Pinpoint the cell where the given text exists, returning its (x, y) midpoint coordinate. 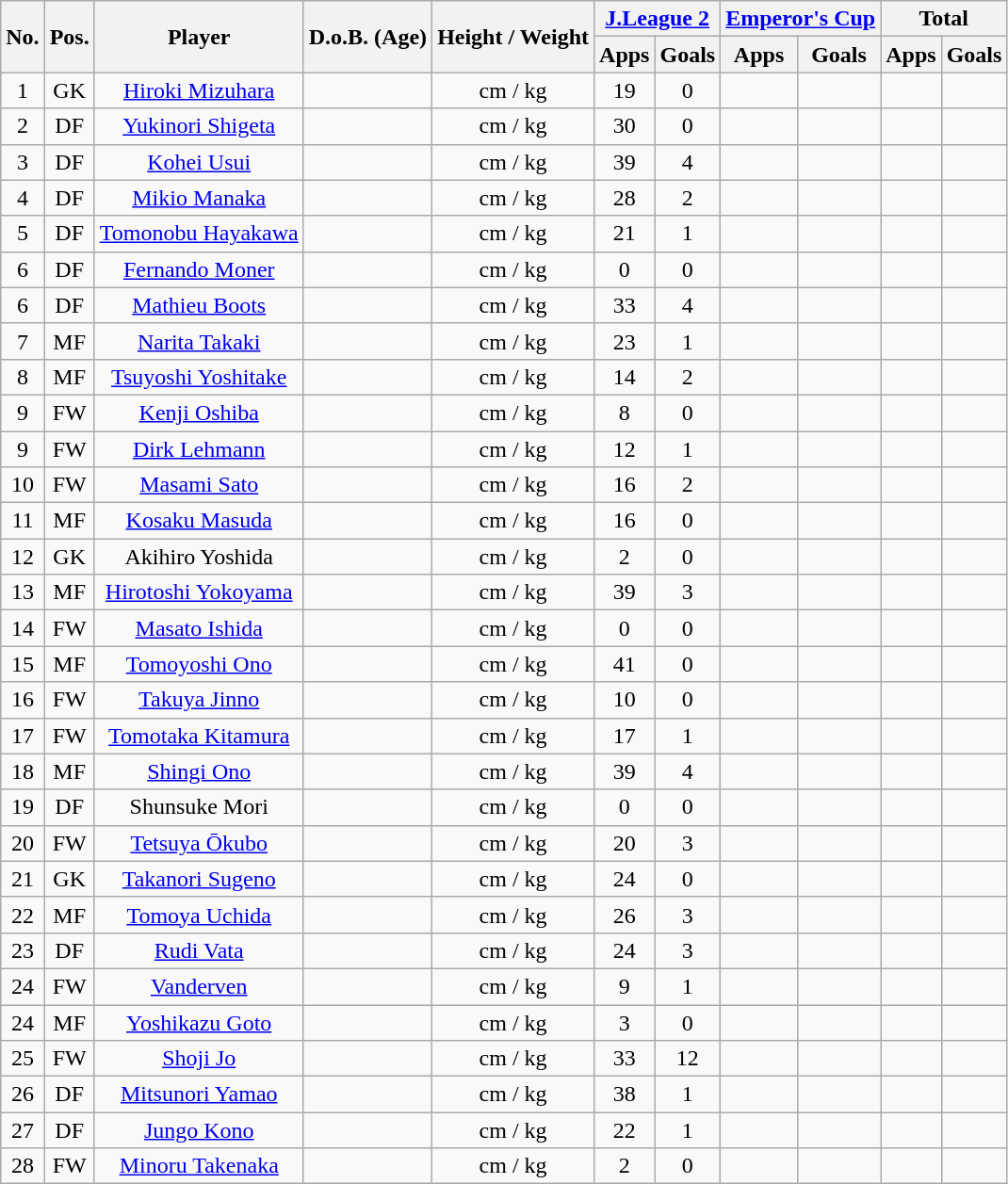
Jungo Kono (199, 1130)
Vanderven (199, 986)
Takanori Sugeno (199, 879)
Minoru Takenaka (199, 1166)
18 (23, 771)
Shunsuke Mori (199, 807)
7 (23, 341)
Yukinori Shigeta (199, 126)
25 (23, 1059)
5 (23, 234)
No. (23, 37)
Pos. (70, 37)
Narita Takaki (199, 341)
Hiroki Mizuhara (199, 90)
Hirotoshi Yokoyama (199, 592)
Tomoya Uchida (199, 915)
Shingi Ono (199, 771)
Masami Sato (199, 485)
Fernando Moner (199, 269)
Kohei Usui (199, 162)
13 (23, 592)
Tomotaka Kitamura (199, 736)
Mitsunori Yamao (199, 1095)
Tetsuya Ōkubo (199, 843)
Mathieu Boots (199, 305)
Akihiro Yoshida (199, 557)
Player (199, 37)
Kenji Oshiba (199, 413)
Masato Ishida (199, 628)
Rudi Vata (199, 950)
Dirk Lehmann (199, 449)
Emperor's Cup (801, 19)
Shoji Jo (199, 1059)
Takuya Jinno (199, 700)
J.League 2 (658, 19)
Yoshikazu Goto (199, 1022)
Total (944, 19)
Tomonobu Hayakawa (199, 234)
15 (23, 664)
Mikio Manaka (199, 198)
41 (625, 664)
38 (625, 1095)
Height / Weight (513, 37)
D.o.B. (Age) (367, 37)
Kosaku Masuda (199, 521)
11 (23, 521)
Tomoyoshi Ono (199, 664)
27 (23, 1130)
Tsuyoshi Yoshitake (199, 377)
30 (625, 126)
